Locate the cell with the specified text and output its (x, y) center coordinate. 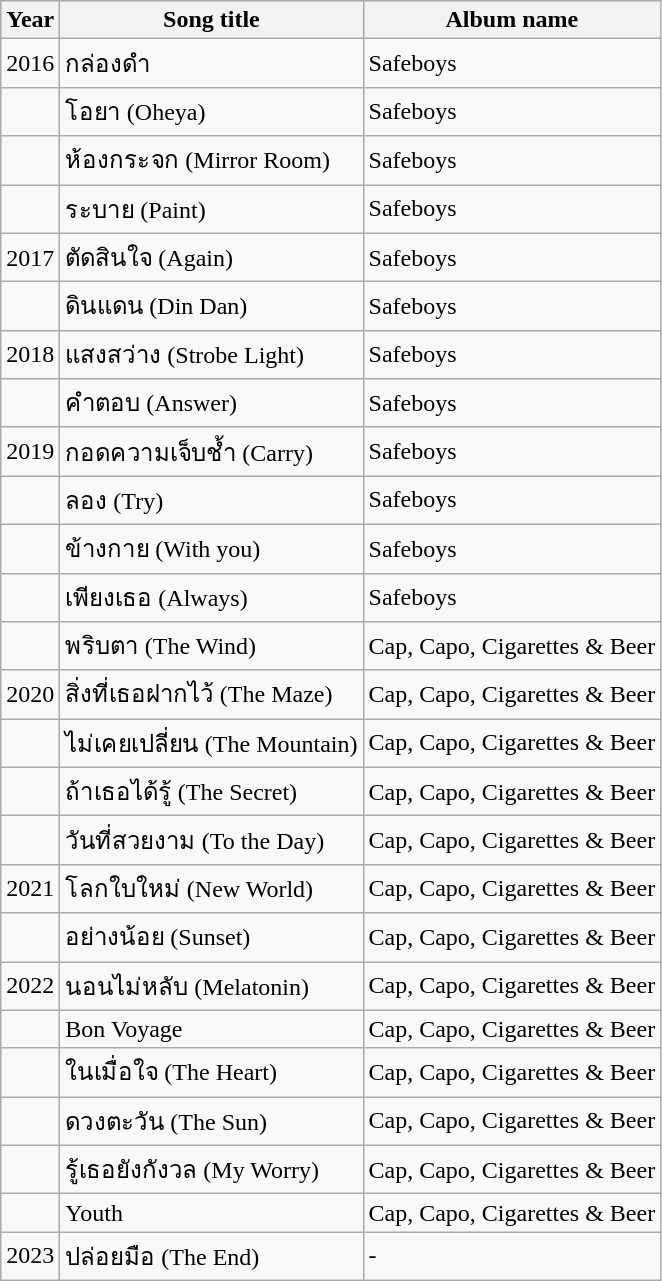
พริบตา (The Wind) (212, 646)
Year (30, 20)
Song title (212, 20)
วันที่สวยงาม (To the Day) (212, 840)
อย่างน้อย (Sunset) (212, 938)
Youth (212, 1213)
เพียงเธอ (Always) (212, 598)
โอยา (Oheya) (212, 112)
ตัดสินใจ (Again) (212, 258)
ห้องกระจก (Mirror Room) (212, 160)
2023 (30, 1256)
คำตอบ (Answer) (212, 404)
Album name (512, 20)
แสงสว่าง (Strobe Light) (212, 354)
ในเมื่อใจ (The Heart) (212, 1072)
2018 (30, 354)
2021 (30, 888)
2017 (30, 258)
ดินแดน (Din Dan) (212, 306)
กล่องดำ (212, 64)
2020 (30, 694)
- (512, 1256)
Bon Voyage (212, 1029)
ปล่อยมือ (The End) (212, 1256)
2016 (30, 64)
ลอง (Try) (212, 500)
รู้เธอยังกังวล (My Worry) (212, 1170)
กอดความเจ็บช้ำ (Carry) (212, 452)
ระบาย (Paint) (212, 208)
ไม่เคยเปลี่ยน (The Mountain) (212, 744)
2022 (30, 986)
ถ้าเธอได้รู้ (The Secret) (212, 792)
สิ่งที่เธอฝากไว้ (The Maze) (212, 694)
2019 (30, 452)
ข้างกาย (With you) (212, 548)
โลกใบใหม่ (New World) (212, 888)
นอนไม่หลับ (Melatonin) (212, 986)
ดวงตะวัน (The Sun) (212, 1122)
